From the cell containing the given text, extract its center point as (X, Y) coordinate. 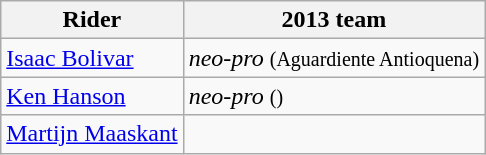
Ken Hanson (92, 96)
2013 team (334, 20)
Martijn Maaskant (92, 134)
neo-pro () (334, 96)
neo-pro (Aguardiente Antioquena) (334, 58)
Rider (92, 20)
Isaac Bolivar (92, 58)
